Extract the [X, Y] coordinate from the center of the cell holding the provided text.  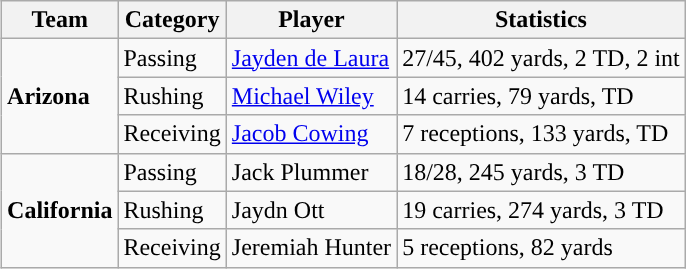
Arizona [60, 96]
14 carries, 79 yards, TD [542, 96]
Player [311, 20]
Jacob Cowing [311, 134]
Jack Plummer [311, 172]
Category [172, 20]
19 carries, 274 yards, 3 TD [542, 210]
Team [60, 20]
Michael Wiley [311, 96]
Statistics [542, 20]
18/28, 245 yards, 3 TD [542, 172]
7 receptions, 133 yards, TD [542, 134]
Jaydn Ott [311, 210]
5 receptions, 82 yards [542, 248]
California [60, 210]
Jeremiah Hunter [311, 248]
27/45, 402 yards, 2 TD, 2 int [542, 58]
Jayden de Laura [311, 58]
